Determine the (X, Y) coordinate at the center of the cell enclosing the given text.  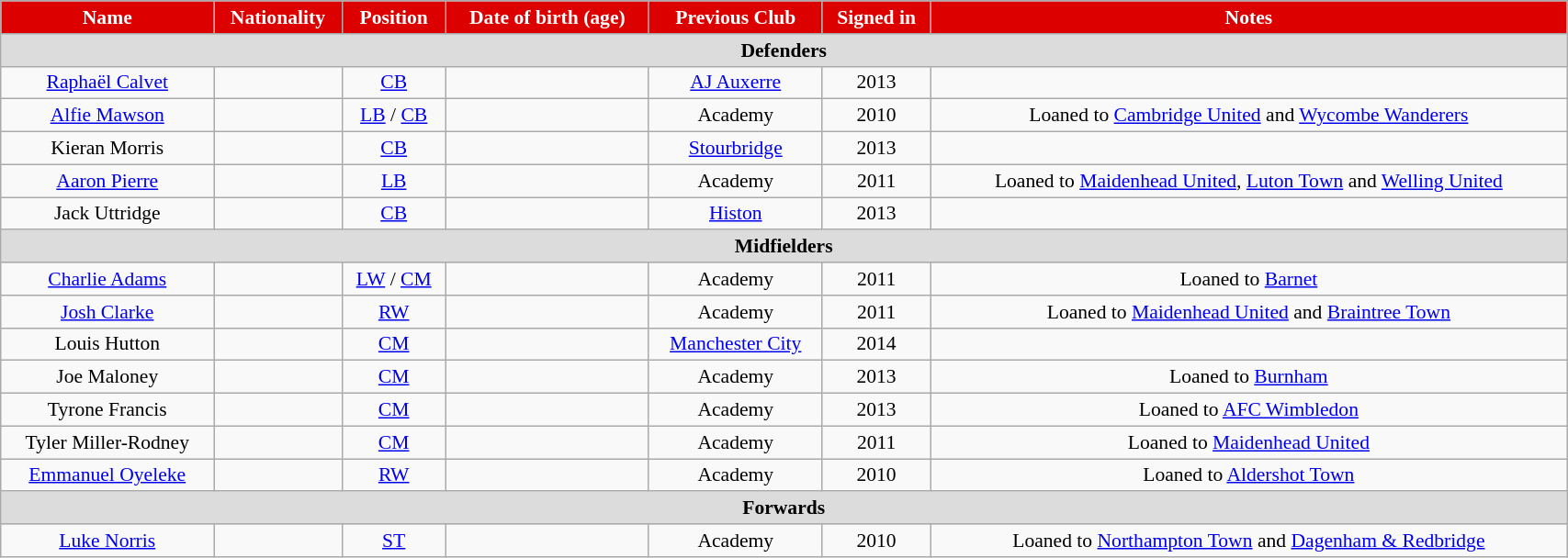
Jack Uttridge (107, 214)
Loaned to Maidenhead United and Braintree Town (1249, 312)
Loaned to AFC Wimbledon (1249, 410)
Loaned to Cambridge United and Wycombe Wanderers (1249, 116)
Kieran Morris (107, 149)
Loaned to Burnham (1249, 377)
Loaned to Maidenhead United, Luton Town and Welling United (1249, 181)
AJ Auxerre (735, 83)
Alfie Mawson (107, 116)
Previous Club (735, 17)
LW / CM (393, 279)
Aaron Pierre (107, 181)
Tyrone Francis (107, 410)
LB (393, 181)
Position (393, 17)
ST (393, 541)
Defenders (784, 50)
Joe Maloney (107, 377)
Charlie Adams (107, 279)
Tyler Miller-Rodney (107, 442)
Signed in (876, 17)
2014 (876, 344)
Forwards (784, 508)
Date of birth (age) (547, 17)
Loaned to Aldershot Town (1249, 475)
Emmanuel Oyeleke (107, 475)
Histon (735, 214)
Luke Norris (107, 541)
Nationality (277, 17)
Louis Hutton (107, 344)
Josh Clarke (107, 312)
Name (107, 17)
Loaned to Maidenhead United (1249, 442)
Stourbridge (735, 149)
Midfielders (784, 247)
Manchester City (735, 344)
Raphaël Calvet (107, 83)
LB / CB (393, 116)
Notes (1249, 17)
Loaned to Northampton Town and Dagenham & Redbridge (1249, 541)
Loaned to Barnet (1249, 279)
